Identify which cell holds the provided text, then report its [x, y] central coordinate. 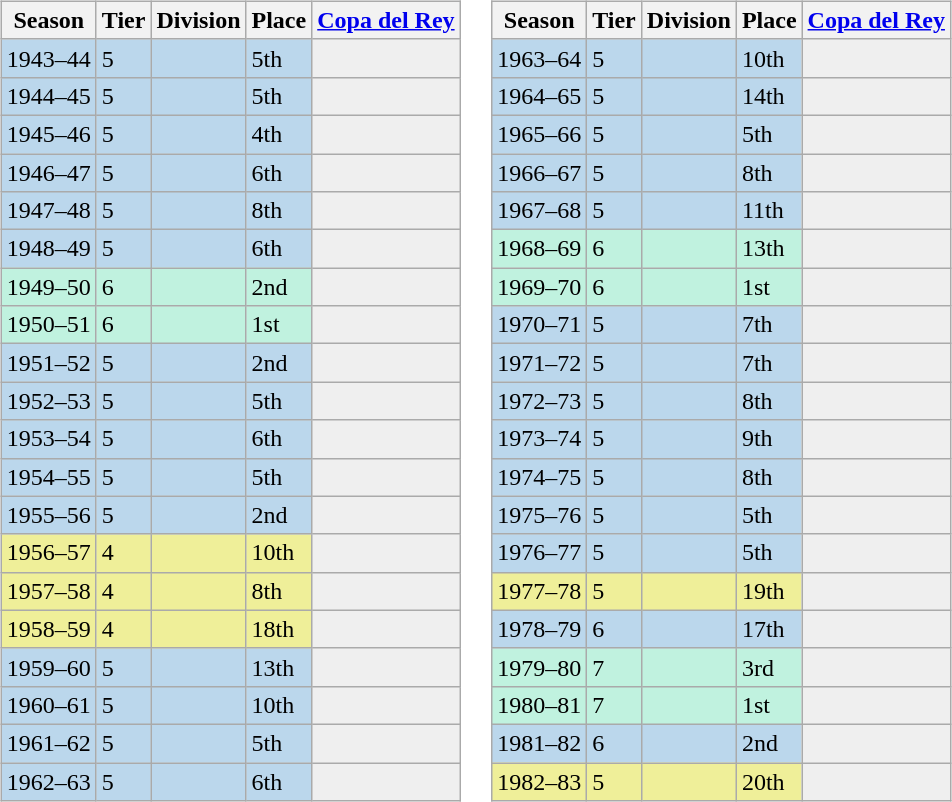
1978–79 [540, 629]
1956–57 [48, 553]
1945–46 [48, 134]
4th [279, 134]
1971–72 [540, 363]
1967–68 [540, 211]
1966–67 [540, 173]
1977–78 [540, 591]
3rd [769, 667]
1959–60 [48, 667]
14th [769, 96]
1958–59 [48, 629]
1976–77 [540, 553]
1947–48 [48, 211]
1961–62 [48, 743]
1946–47 [48, 173]
1950–51 [48, 325]
1944–45 [48, 96]
19th [769, 591]
1955–56 [48, 515]
9th [769, 439]
1968–69 [540, 249]
1957–58 [48, 591]
1980–81 [540, 705]
1948–49 [48, 249]
1962–63 [48, 781]
1979–80 [540, 667]
1954–55 [48, 477]
1965–66 [540, 134]
1949–50 [48, 287]
1943–44 [48, 58]
1960–61 [48, 705]
1972–73 [540, 401]
1981–82 [540, 743]
18th [279, 629]
1974–75 [540, 477]
1970–71 [540, 325]
1953–54 [48, 439]
11th [769, 211]
1952–53 [48, 401]
1963–64 [540, 58]
1969–70 [540, 287]
1973–74 [540, 439]
1964–65 [540, 96]
20th [769, 781]
1951–52 [48, 363]
1975–76 [540, 515]
17th [769, 629]
1982–83 [540, 781]
